Locate the cell with the specified text and output its (x, y) center coordinate. 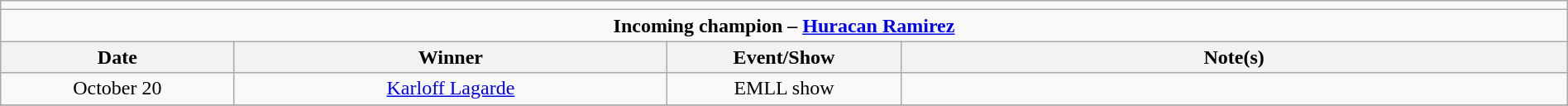
Winner (451, 57)
Note(s) (1234, 57)
Incoming champion – Huracan Ramirez (784, 26)
October 20 (117, 89)
EMLL show (784, 89)
Karloff Lagarde (451, 89)
Event/Show (784, 57)
Date (117, 57)
